Determine the (x, y) coordinate at the center of the cell enclosing the given text.  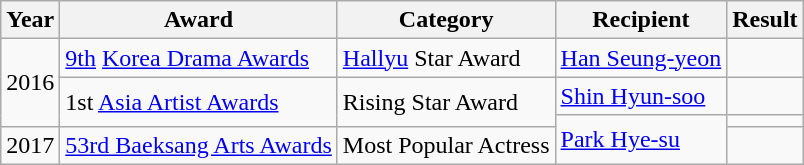
Park Hye-su (641, 140)
Category (446, 20)
Result (765, 20)
53rd Baeksang Arts Awards (199, 145)
1st Asia Artist Awards (199, 102)
Hallyu Star Award (446, 58)
2017 (30, 145)
Han Seung-yeon (641, 58)
Rising Star Award (446, 102)
Award (199, 20)
Most Popular Actress (446, 145)
Year (30, 20)
9th Korea Drama Awards (199, 58)
2016 (30, 82)
Shin Hyun-soo (641, 96)
Recipient (641, 20)
